Output the (x, y) coordinate of the center of the cell containing the given text.  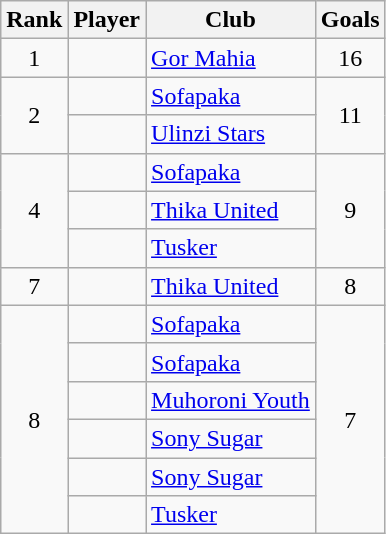
Club (231, 20)
2 (34, 115)
Rank (34, 20)
11 (350, 115)
Goals (350, 20)
Gor Mahia (231, 58)
9 (350, 210)
Ulinzi Stars (231, 134)
4 (34, 210)
16 (350, 58)
1 (34, 58)
Muhoroni Youth (231, 400)
Player (107, 20)
